From the cell containing the given text, extract its center point as (x, y) coordinate. 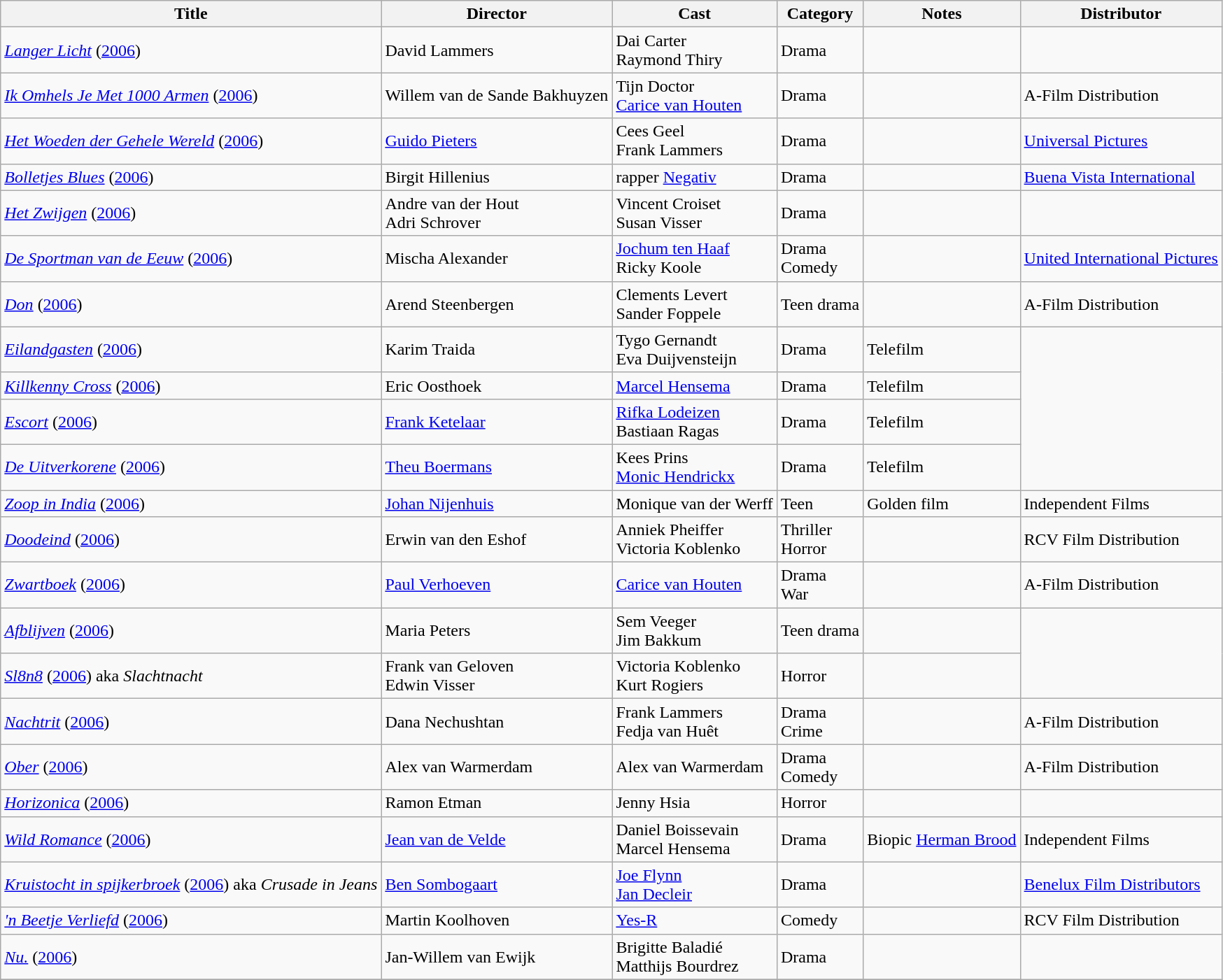
Notes (942, 14)
Langer Licht (2006) (191, 50)
Jenny Hsia (695, 803)
Don (2006) (191, 304)
Vincent CroisetSusan Visser (695, 213)
De Sportman van de Eeuw (2006) (191, 259)
Clements LevertSander Foppele (695, 304)
ThrillerHorror (820, 540)
Nu. (2006) (191, 957)
Karim Traida (497, 350)
Het Zwijgen (2006) (191, 213)
Jean van de Velde (497, 839)
Frank van GelovenEdwin Visser (497, 676)
Martin Koolhoven (497, 921)
Anniek PheifferVictoria Koblenko (695, 540)
Joe FlynnJan Decleir (695, 884)
Golden film (942, 503)
Ben Sombogaart (497, 884)
Buena Vista International (1121, 177)
Eric Oosthoek (497, 385)
Ober (2006) (191, 767)
'n Beetje Verliefd (2006) (191, 921)
Paul Verhoeven (497, 585)
Benelux Film Distributors (1121, 884)
Killkenny Cross (2006) (191, 385)
Dana Nechushtan (497, 722)
United International Pictures (1121, 259)
Horizonica (2006) (191, 803)
Eilandgasten (2006) (191, 350)
Kees PrinsMonic Hendrickx (695, 467)
rapper Negativ (695, 177)
Erwin van den Eshof (497, 540)
Jan-Willem van Ewijk (497, 957)
Tygo GernandtEva Duijvensteijn (695, 350)
Cast (695, 14)
Afblijven (2006) (191, 631)
Bolletjes Blues (2006) (191, 177)
Mischa Alexander (497, 259)
Sem VeegerJim Bakkum (695, 631)
Dai CarterRaymond Thiry (695, 50)
Rifka LodeizenBastiaan Ragas (695, 421)
Maria Peters (497, 631)
Het Woeden der Gehele Wereld (2006) (191, 141)
Guido Pieters (497, 141)
Theu Boermans (497, 467)
Comedy (820, 921)
Ramon Etman (497, 803)
Jochum ten HaafRicky Koole (695, 259)
Andre van der HoutAdri Schrover (497, 213)
Carice van Houten (695, 585)
Tijn DoctorCarice van Houten (695, 95)
Distributor (1121, 14)
Doodeind (2006) (191, 540)
Category (820, 14)
Cees GeelFrank Lammers (695, 141)
Biopic Herman Brood (942, 839)
Daniel BoissevainMarcel Hensema (695, 839)
Ik Omhels Je Met 1000 Armen (2006) (191, 95)
Wild Romance (2006) (191, 839)
Birgit Hillenius (497, 177)
Arend Steenbergen (497, 304)
Yes-R (695, 921)
Nachtrit (2006) (191, 722)
Teen (820, 503)
DramaWar (820, 585)
De Uitverkorene (2006) (191, 467)
Johan Nijenhuis (497, 503)
DramaCrime (820, 722)
Zoop in India (2006) (191, 503)
Brigitte BaladiéMatthijs Bourdrez (695, 957)
Kruistocht in spijkerbroek (2006) aka Crusade in Jeans (191, 884)
Frank Ketelaar (497, 421)
Zwartboek (2006) (191, 585)
Director (497, 14)
Frank LammersFedja van Huêt (695, 722)
Marcel Hensema (695, 385)
Monique van der Werff (695, 503)
Sl8n8 (2006) aka Slachtnacht (191, 676)
Escort (2006) (191, 421)
Victoria KoblenkoKurt Rogiers (695, 676)
Universal Pictures (1121, 141)
David Lammers (497, 50)
Title (191, 14)
Willem van de Sande Bakhuyzen (497, 95)
